Determine the [X, Y] coordinate at the center of the cell enclosing the given text.  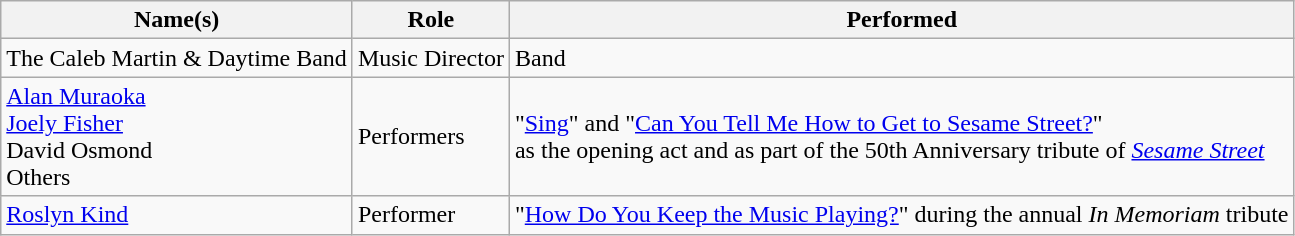
Role [430, 20]
Roslyn Kind [177, 215]
"Sing" and "Can You Tell Me How to Get to Sesame Street?" as the opening act and as part of the 50th Anniversary tribute of Sesame Street [902, 136]
"How Do You Keep the Music Playing?" during the annual In Memoriam tribute [902, 215]
Performers [430, 136]
The Caleb Martin & Daytime Band [177, 58]
Performer [430, 215]
Music Director [430, 58]
Name(s) [177, 20]
Alan Muraoka Joely Fisher David Osmond Others [177, 136]
Band [902, 58]
Performed [902, 20]
